Identify which cell holds the provided text, then report its (x, y) central coordinate. 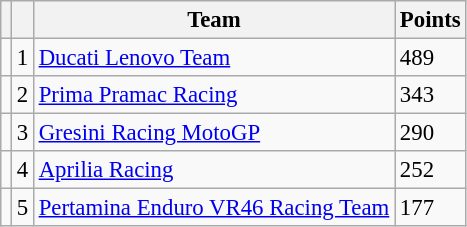
177 (430, 208)
Team (214, 20)
Gresini Racing MotoGP (214, 133)
2 (22, 95)
Aprilia Racing (214, 170)
1 (22, 58)
5 (22, 208)
Prima Pramac Racing (214, 95)
489 (430, 58)
Pertamina Enduro VR46 Racing Team (214, 208)
290 (430, 133)
343 (430, 95)
252 (430, 170)
3 (22, 133)
4 (22, 170)
Points (430, 20)
Ducati Lenovo Team (214, 58)
